From the cell containing the given text, extract its center point as [X, Y] coordinate. 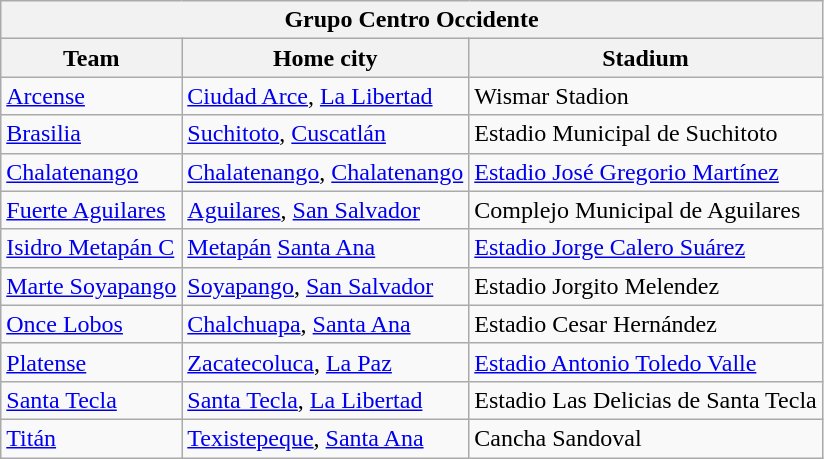
Estadio Jorge Calero Suárez [646, 248]
Chalatenango, Chalatenango [326, 172]
Chalatenango [92, 172]
Santa Tecla, La Libertad [326, 400]
Wismar Stadion [646, 96]
Chalchuapa, Santa Ana [326, 324]
Platense [92, 362]
Estadio Antonio Toledo Valle [646, 362]
Arcense [92, 96]
Texistepeque, Santa Ana [326, 438]
Ciudad Arce, La Libertad [326, 96]
Soyapango, San Salvador [326, 286]
Aguilares, San Salvador [326, 210]
Santa Tecla [92, 400]
Stadium [646, 58]
Estadio Municipal de Suchitoto [646, 134]
Estadio Cesar Hernández [646, 324]
Brasilia [92, 134]
Team [92, 58]
Home city [326, 58]
Estadio Las Delicias de Santa Tecla [646, 400]
Once Lobos [92, 324]
Estadio Jorgito Melendez [646, 286]
Zacatecoluca, La Paz [326, 362]
Grupo Centro Occidente [412, 20]
Titán [92, 438]
Marte Soyapango [92, 286]
Estadio José Gregorio Martínez [646, 172]
Metapán Santa Ana [326, 248]
Fuerte Aguilares [92, 210]
Complejo Municipal de Aguilares [646, 210]
Isidro Metapán C [92, 248]
Cancha Sandoval [646, 438]
Suchitoto, Cuscatlán [326, 134]
